Output the (x, y) coordinate of the center of the cell containing the given text.  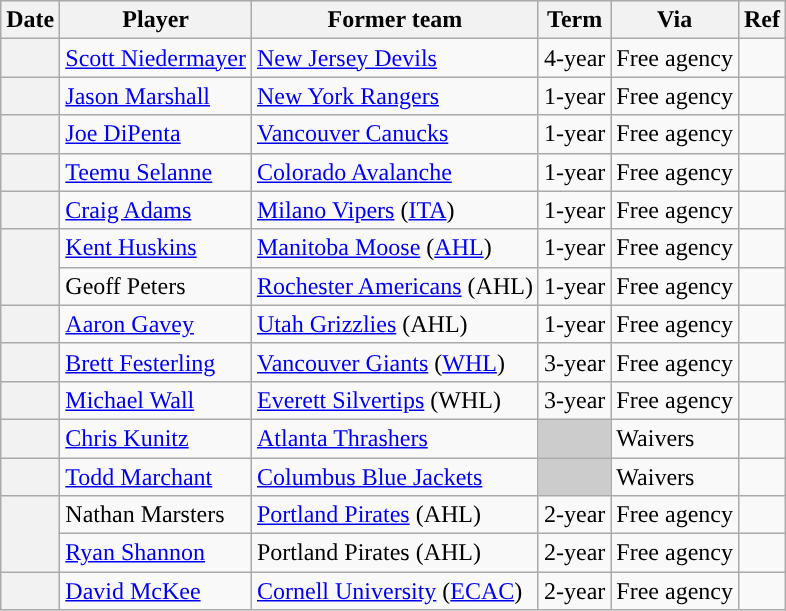
Utah Grizzlies (AHL) (394, 324)
Jason Marshall (156, 96)
Everett Silvertips (WHL) (394, 400)
David McKee (156, 591)
Craig Adams (156, 210)
Colorado Avalanche (394, 172)
4-year (574, 58)
Milano Vipers (ITA) (394, 210)
Michael Wall (156, 400)
Term (574, 20)
Cornell University (ECAC) (394, 591)
Ryan Shannon (156, 553)
Former team (394, 20)
Vancouver Giants (WHL) (394, 362)
Vancouver Canucks (394, 134)
New Jersey Devils (394, 58)
Chris Kunitz (156, 438)
Rochester Americans (AHL) (394, 286)
Atlanta Thrashers (394, 438)
Joe DiPenta (156, 134)
Aaron Gavey (156, 324)
Via (675, 20)
Ref (762, 20)
New York Rangers (394, 96)
Nathan Marsters (156, 515)
Kent Huskins (156, 248)
Player (156, 20)
Teemu Selanne (156, 172)
Geoff Peters (156, 286)
Columbus Blue Jackets (394, 477)
Scott Niedermayer (156, 58)
Todd Marchant (156, 477)
Manitoba Moose (AHL) (394, 248)
Date (30, 20)
Brett Festerling (156, 362)
